From the cell containing the given text, extract its center point as (x, y) coordinate. 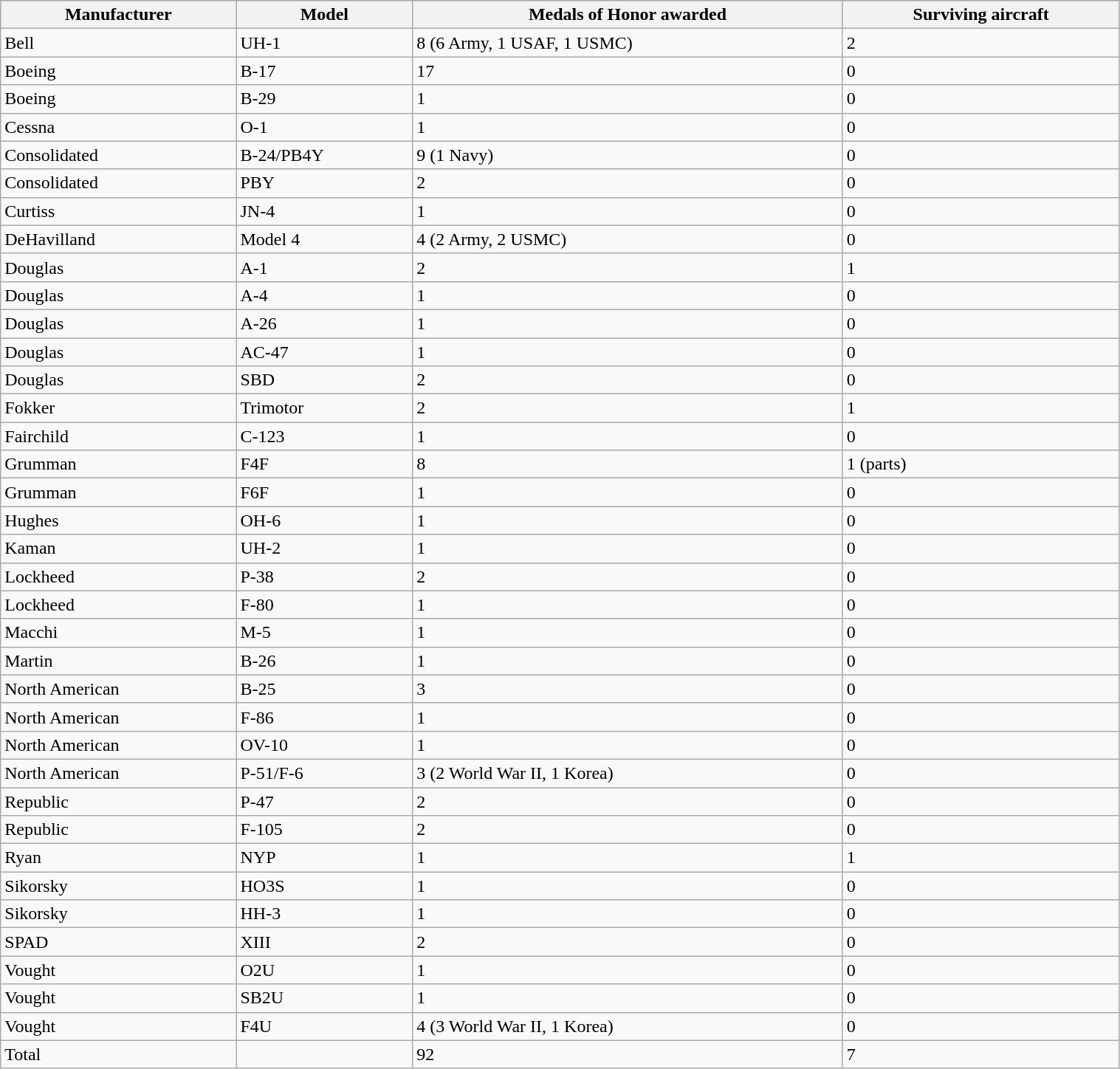
Macchi (118, 633)
OV-10 (325, 745)
AC-47 (325, 352)
Curtiss (118, 211)
HO3S (325, 886)
8 (628, 464)
P-51/F-6 (325, 773)
XIII (325, 942)
A-1 (325, 267)
4 (2 Army, 2 USMC) (628, 239)
9 (1 Navy) (628, 155)
Cessna (118, 127)
7 (980, 1054)
B-17 (325, 71)
17 (628, 71)
DeHavilland (118, 239)
F-86 (325, 717)
4 (3 World War II, 1 Korea) (628, 1026)
B-24/PB4Y (325, 155)
SB2U (325, 998)
3 (2 World War II, 1 Korea) (628, 773)
SBD (325, 380)
O-1 (325, 127)
Fokker (118, 408)
OH-6 (325, 520)
A-4 (325, 295)
UH-1 (325, 43)
P-38 (325, 577)
3 (628, 689)
P-47 (325, 801)
A-26 (325, 323)
F-105 (325, 830)
Fairchild (118, 436)
1 (parts) (980, 464)
NYP (325, 858)
Martin (118, 661)
8 (6 Army, 1 USAF, 1 USMC) (628, 43)
C-123 (325, 436)
F6F (325, 492)
HH-3 (325, 914)
92 (628, 1054)
PBY (325, 183)
B-25 (325, 689)
M-5 (325, 633)
Manufacturer (118, 15)
SPAD (118, 942)
Medals of Honor awarded (628, 15)
B-26 (325, 661)
Total (118, 1054)
O2U (325, 970)
B-29 (325, 99)
Model 4 (325, 239)
F4F (325, 464)
Surviving aircraft (980, 15)
Bell (118, 43)
F-80 (325, 605)
Ryan (118, 858)
Model (325, 15)
F4U (325, 1026)
Hughes (118, 520)
Kaman (118, 549)
UH-2 (325, 549)
JN-4 (325, 211)
Trimotor (325, 408)
